Find where the given text appears and provide that cell's center as (x, y) coordinate. 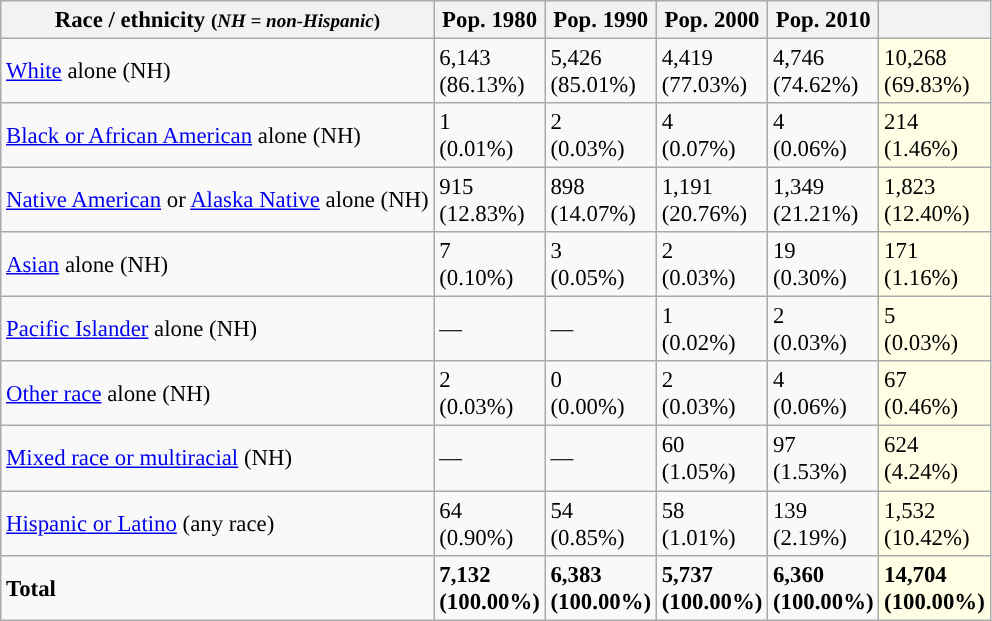
Total (218, 588)
Pop. 1990 (600, 20)
5(0.03%) (934, 330)
10,268(69.83%) (934, 72)
Hispanic or Latino (any race) (218, 524)
Asian alone (NH) (218, 264)
139(2.19%) (824, 524)
4,746(74.62%) (824, 72)
4,419(77.03%) (712, 72)
Mixed race or multiracial (NH) (218, 458)
White alone (NH) (218, 72)
6,143(86.13%) (490, 72)
5,737(100.00%) (712, 588)
Other race alone (NH) (218, 394)
4(0.07%) (712, 136)
58(1.01%) (712, 524)
Native American or Alaska Native alone (NH) (218, 200)
Pop. 2000 (712, 20)
7(0.10%) (490, 264)
1,349(21.21%) (824, 200)
915(12.83%) (490, 200)
Race / ethnicity (NH = non-Hispanic) (218, 20)
Pop. 1980 (490, 20)
67(0.46%) (934, 394)
171(1.16%) (934, 264)
60(1.05%) (712, 458)
1(0.01%) (490, 136)
0(0.00%) (600, 394)
6,360(100.00%) (824, 588)
3(0.05%) (600, 264)
624(4.24%) (934, 458)
898(14.07%) (600, 200)
Pop. 2010 (824, 20)
1(0.02%) (712, 330)
97(1.53%) (824, 458)
1,823(12.40%) (934, 200)
1,532(10.42%) (934, 524)
Black or African American alone (NH) (218, 136)
19(0.30%) (824, 264)
7,132(100.00%) (490, 588)
Pacific Islander alone (NH) (218, 330)
6,383(100.00%) (600, 588)
64(0.90%) (490, 524)
214(1.46%) (934, 136)
1,191(20.76%) (712, 200)
54(0.85%) (600, 524)
14,704(100.00%) (934, 588)
5,426(85.01%) (600, 72)
